Return the (x, y) coordinate for the center point of the cell that contains the specified text.  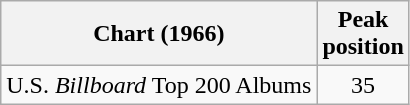
U.S. Billboard Top 200 Albums (159, 85)
35 (363, 85)
Chart (1966) (159, 34)
Peakposition (363, 34)
